Return [X, Y] of the center of cell containing provided text 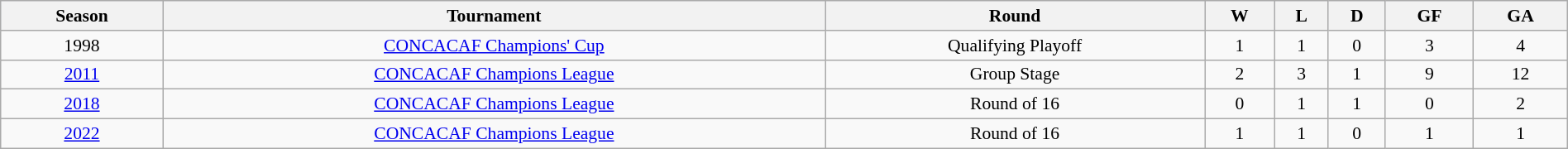
2022 [82, 134]
GA [1520, 16]
2018 [82, 104]
4 [1520, 46]
9 [1429, 74]
W [1240, 16]
2011 [82, 74]
Tournament [494, 16]
CONCACAF Champions' Cup [494, 46]
D [1356, 16]
Round [1016, 16]
12 [1520, 74]
Group Stage [1016, 74]
1998 [82, 46]
Qualifying Playoff [1016, 46]
L [1302, 16]
GF [1429, 16]
Season [82, 16]
